Return [x, y] of the center of cell containing provided text 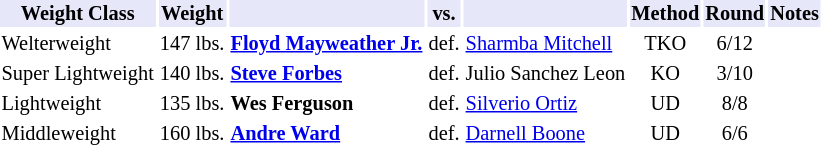
UD [666, 104]
140 lbs. [192, 74]
3/10 [735, 74]
Super Lightweight [78, 74]
6/12 [735, 44]
Julio Sanchez Leon [546, 74]
Weight Class [78, 14]
Welterweight [78, 44]
Sharmba Mitchell [546, 44]
147 lbs. [192, 44]
135 lbs. [192, 104]
TKO [666, 44]
Wes Ferguson [326, 104]
Notes [795, 14]
8/8 [735, 104]
Lightweight [78, 104]
KO [666, 74]
Method [666, 14]
Round [735, 14]
Steve Forbes [326, 74]
Floyd Mayweather Jr. [326, 44]
vs. [444, 14]
Weight [192, 14]
Silverio Ortiz [546, 104]
